Search for the cell housing the specified text and yield its (x, y) center coordinate. 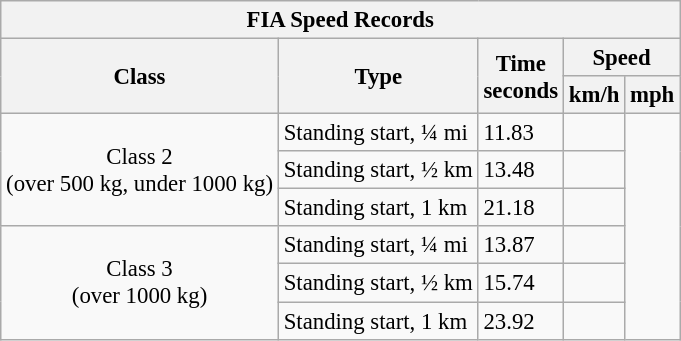
Timeseconds (520, 76)
Class 3(over 1000 kg) (140, 282)
13.87 (520, 245)
11.83 (520, 133)
mph (652, 95)
Type (378, 76)
FIA Speed Records (340, 20)
km/h (594, 95)
21.18 (520, 208)
Class 2(over 500 kg, under 1000 kg) (140, 170)
13.48 (520, 170)
Speed (621, 58)
23.92 (520, 321)
Class (140, 76)
15.74 (520, 283)
